Find where the given text appears and provide that cell's center as (x, y) coordinate. 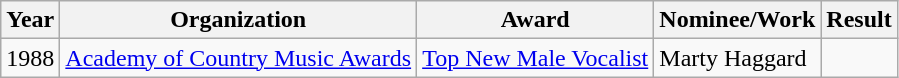
Nominee/Work (738, 20)
Result (859, 20)
Year (30, 20)
Award (536, 20)
1988 (30, 58)
Marty Haggard (738, 58)
Top New Male Vocalist (536, 58)
Organization (238, 20)
Academy of Country Music Awards (238, 58)
